Return the (x, y) coordinate for the center point of the cell that contains the specified text.  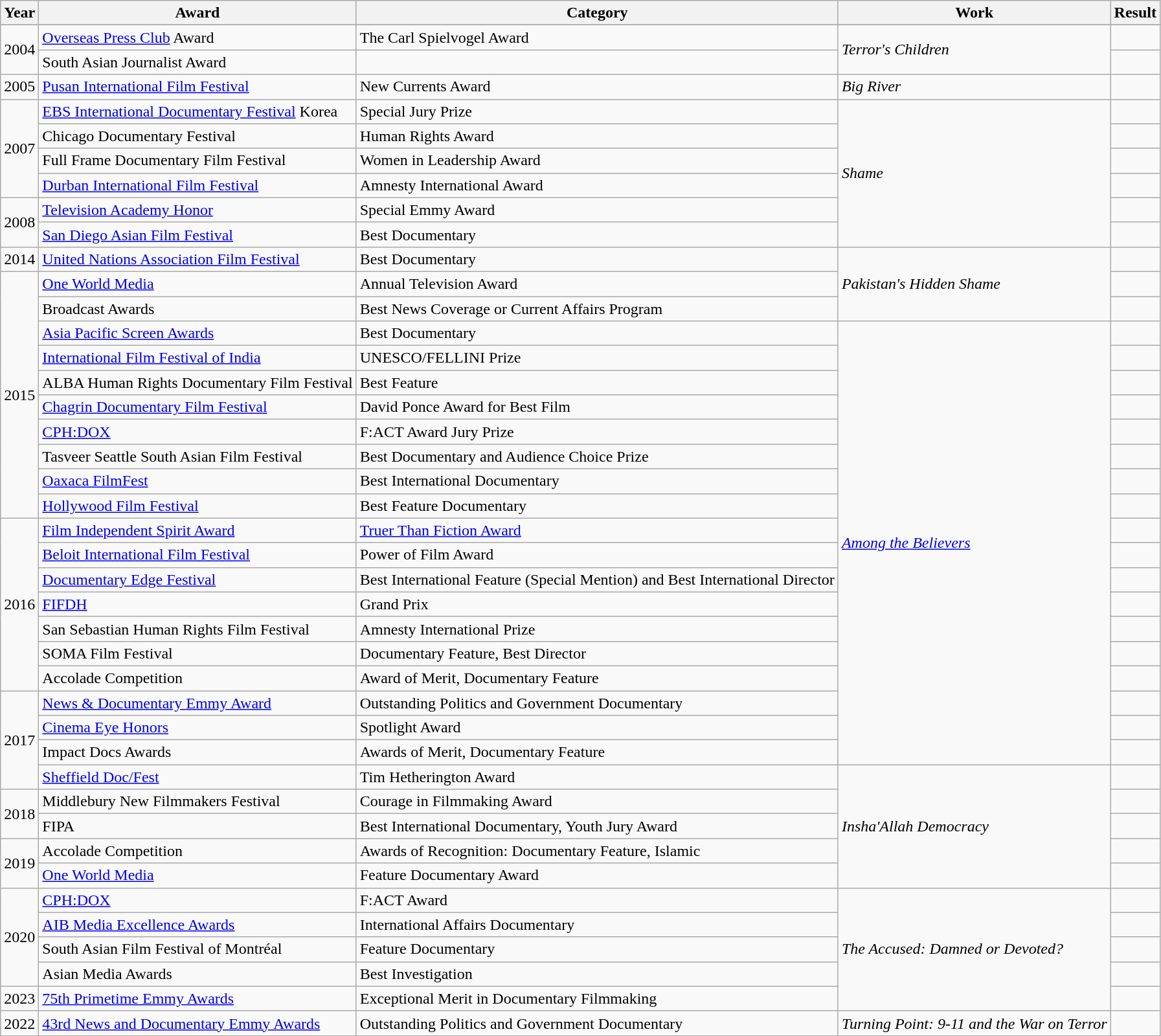
Documentary Edge Festival (197, 580)
Spotlight Award (597, 728)
The Accused: Damned or Devoted? (974, 949)
Terror's Children (974, 50)
Category (597, 13)
Award (197, 13)
San Sebastian Human Rights Film Festival (197, 629)
Work (974, 13)
Full Frame Documentary Film Festival (197, 161)
2014 (19, 259)
Oaxaca FilmFest (197, 481)
Big River (974, 87)
SOMA Film Festival (197, 653)
ALBA Human Rights Documentary Film Festival (197, 383)
Pakistan's Hidden Shame (974, 284)
Annual Television Award (597, 284)
43rd News and Documentary Emmy Awards (197, 1023)
2022 (19, 1023)
David Ponce Award for Best Film (597, 407)
International Affairs Documentary (597, 925)
Award of Merit, Documentary Feature (597, 678)
2004 (19, 50)
Best Investigation (597, 974)
Broadcast Awards (197, 309)
Documentary Feature, Best Director (597, 653)
Cinema Eye Honors (197, 728)
Truer Than Fiction Award (597, 530)
Awards of Merit, Documentary Feature (597, 752)
Durban International Film Festival (197, 185)
Sheffield Doc/Fest (197, 777)
International Film Festival of India (197, 358)
Exceptional Merit in Documentary Filmmaking (597, 998)
2008 (19, 222)
South Asian Film Festival of Montréal (197, 949)
Asia Pacific Screen Awards (197, 333)
Women in Leadership Award (597, 161)
UNESCO/FELLINI Prize (597, 358)
Among the Believers (974, 543)
2015 (19, 395)
Hollywood Film Festival (197, 506)
Feature Documentary (597, 949)
2023 (19, 998)
Tim Hetherington Award (597, 777)
San Diego Asian Film Festival (197, 234)
Turning Point: 9-11 and the War on Terror (974, 1023)
2020 (19, 937)
New Currents Award (597, 87)
Result (1135, 13)
The Carl Spielvogel Award (597, 38)
Middlebury New Filmmakers Festival (197, 802)
Overseas Press Club Award (197, 38)
Human Rights Award (597, 136)
AIB Media Excellence Awards (197, 925)
EBS International Documentary Festival Korea (197, 111)
Best News Coverage or Current Affairs Program (597, 309)
2019 (19, 863)
Asian Media Awards (197, 974)
Amnesty International Prize (597, 629)
Shame (974, 173)
2018 (19, 814)
Grand Prix (597, 604)
News & Documentary Emmy Award (197, 703)
Film Independent Spirit Award (197, 530)
Television Academy Honor (197, 210)
Best Documentary and Audience Choice Prize (597, 456)
2005 (19, 87)
Courage in Filmmaking Award (597, 802)
Best International Documentary, Youth Jury Award (597, 826)
75th Primetime Emmy Awards (197, 998)
Special Emmy Award (597, 210)
Chicago Documentary Festival (197, 136)
Insha'Allah Democracy (974, 826)
Feature Documentary Award (597, 875)
Impact Docs Awards (197, 752)
2007 (19, 148)
Best Feature (597, 383)
Pusan International Film Festival (197, 87)
2017 (19, 739)
Special Jury Prize (597, 111)
Awards of Recognition: Documentary Feature, Islamic (597, 851)
South Asian Journalist Award (197, 62)
Best Feature Documentary (597, 506)
Year (19, 13)
Tasveer Seattle South Asian Film Festival (197, 456)
FIFDH (197, 604)
Beloit International Film Festival (197, 555)
Chagrin Documentary Film Festival (197, 407)
2016 (19, 604)
United Nations Association Film Festival (197, 259)
Amnesty International Award (597, 185)
Best International Documentary (597, 481)
F:ACT Award Jury Prize (597, 432)
Best International Feature (Special Mention) and Best International Director (597, 580)
F:ACT Award (597, 900)
FIPA (197, 826)
Power of Film Award (597, 555)
